Identify which cell holds the provided text, then report its (X, Y) central coordinate. 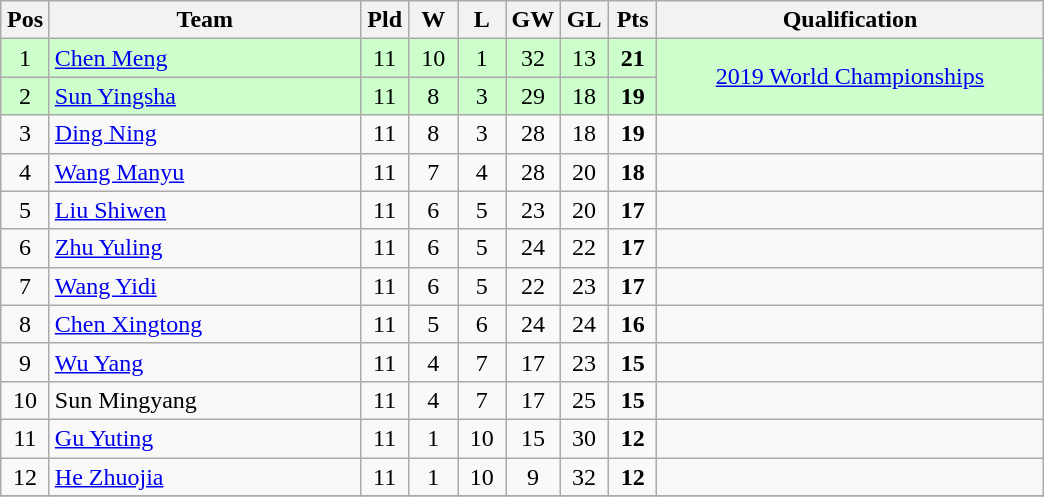
Team (204, 20)
Wang Yidi (204, 286)
Pos (26, 20)
Zhu Yuling (204, 248)
13 (584, 58)
30 (584, 438)
21 (632, 58)
GW (533, 20)
Pld (384, 20)
Sun Yingsha (204, 96)
Chen Xingtong (204, 324)
16 (632, 324)
2 (26, 96)
L (482, 20)
2019 World Championships (850, 77)
25 (584, 400)
W (434, 20)
Sun Mingyang (204, 400)
Chen Meng (204, 58)
29 (533, 96)
He Zhuojia (204, 477)
Wang Manyu (204, 172)
Ding Ning (204, 134)
Qualification (850, 20)
Pts (632, 20)
Wu Yang (204, 362)
GL (584, 20)
Liu Shiwen (204, 210)
Gu Yuting (204, 438)
